Identify which cell holds the provided text, then report its [X, Y] central coordinate. 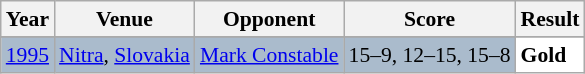
Year [28, 19]
Venue [124, 19]
15–9, 12–15, 15–8 [430, 55]
Mark Constable [270, 55]
Opponent [270, 19]
Nitra, Slovakia [124, 55]
Result [550, 19]
1995 [28, 55]
Gold [550, 55]
Score [430, 19]
